Output the (x, y) coordinate of the center of the cell containing the given text.  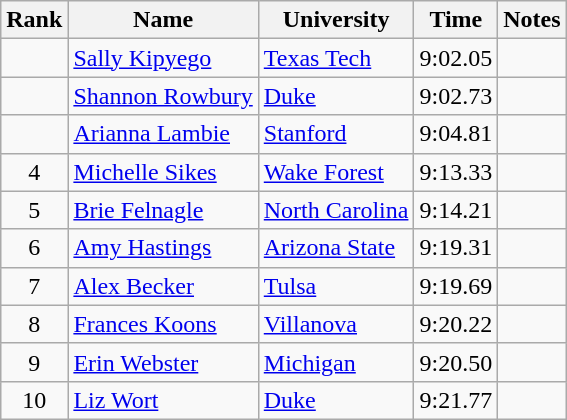
9 (34, 362)
5 (34, 210)
Alex Becker (163, 286)
8 (34, 324)
9:21.77 (456, 400)
Stanford (336, 134)
Michigan (336, 362)
Villanova (336, 324)
10 (34, 400)
Time (456, 20)
Sally Kipyego (163, 58)
Tulsa (336, 286)
North Carolina (336, 210)
9:14.21 (456, 210)
Brie Felnagle (163, 210)
Arianna Lambie (163, 134)
Rank (34, 20)
9:19.69 (456, 286)
9:02.05 (456, 58)
7 (34, 286)
Wake Forest (336, 172)
University (336, 20)
9:19.31 (456, 248)
Arizona State (336, 248)
Notes (532, 20)
9:13.33 (456, 172)
Michelle Sikes (163, 172)
Frances Koons (163, 324)
9:04.81 (456, 134)
Shannon Rowbury (163, 96)
Erin Webster (163, 362)
Liz Wort (163, 400)
Texas Tech (336, 58)
Name (163, 20)
9:20.50 (456, 362)
4 (34, 172)
9:02.73 (456, 96)
6 (34, 248)
Amy Hastings (163, 248)
9:20.22 (456, 324)
